From the cell containing the given text, extract its center point as [x, y] coordinate. 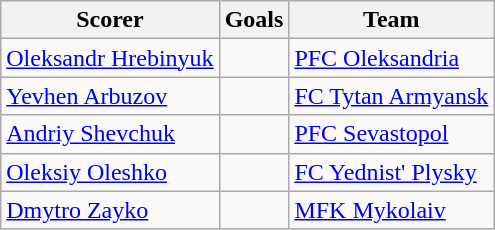
FC Tytan Armyansk [392, 96]
Dmytro Zayko [110, 210]
PFC Sevastopol [392, 134]
Scorer [110, 20]
Goals [254, 20]
MFK Mykolaiv [392, 210]
PFC Oleksandria [392, 58]
Andriy Shevchuk [110, 134]
FC Yednist' Plysky [392, 172]
Oleksiy Oleshko [110, 172]
Team [392, 20]
Yevhen Arbuzov [110, 96]
Oleksandr Hrebinyuk [110, 58]
